Return (X, Y) of the center of cell containing provided text 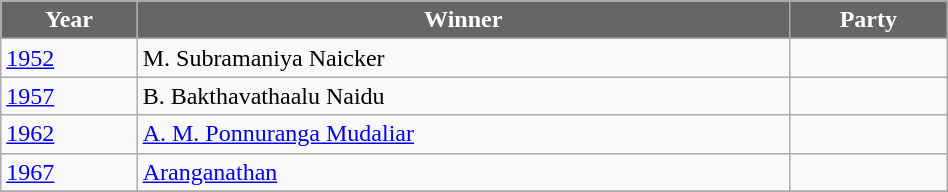
1952 (69, 58)
Aranganathan (463, 172)
1967 (69, 172)
Party (868, 20)
A. M. Ponnuranga Mudaliar (463, 134)
M. Subramaniya Naicker (463, 58)
Year (69, 20)
Winner (463, 20)
1962 (69, 134)
1957 (69, 96)
B. Bakthavathaalu Naidu (463, 96)
